Search for the cell housing the specified text and yield its (x, y) center coordinate. 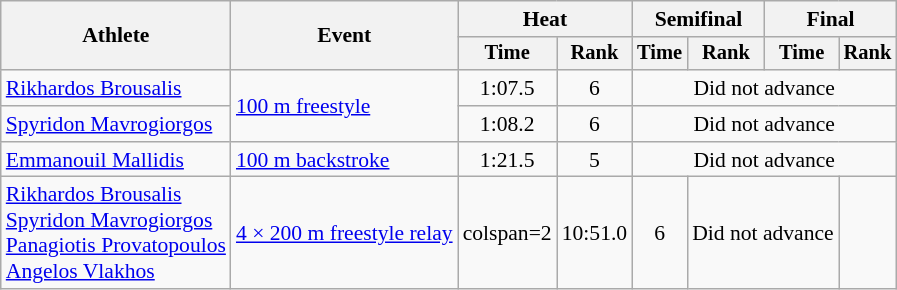
1:21.5 (508, 160)
Rikhardos Brousalis (116, 88)
100 m freestyle (344, 106)
Emmanouil Mallidis (116, 160)
1:07.5 (508, 88)
Final (831, 19)
1:08.2 (508, 124)
100 m backstroke (344, 160)
Heat (546, 19)
Event (344, 36)
Spyridon Mavrogiorgos (116, 124)
5 (594, 160)
Athlete (116, 36)
Semifinal (698, 19)
10:51.0 (594, 233)
Rikhardos BrousalisSpyridon MavrogiorgosPanagiotis ProvatopoulosAngelos Vlakhos (116, 233)
colspan=2 (508, 233)
4 × 200 m freestyle relay (344, 233)
